Determine the [X, Y] coordinate at the center of the cell enclosing the given text.  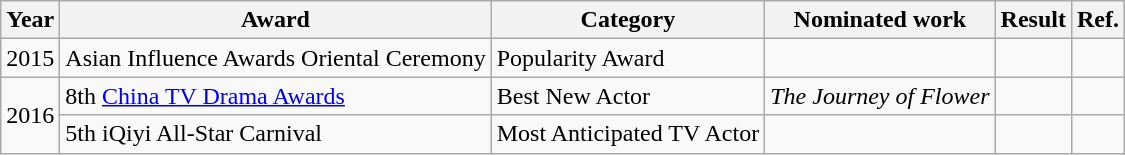
Most Anticipated TV Actor [628, 134]
2016 [30, 115]
Year [30, 20]
5th iQiyi All-Star Carnival [276, 134]
Award [276, 20]
2015 [30, 58]
Ref. [1098, 20]
Result [1033, 20]
Best New Actor [628, 96]
Popularity Award [628, 58]
Asian Influence Awards Oriental Ceremony [276, 58]
Nominated work [880, 20]
Category [628, 20]
The Journey of Flower [880, 96]
8th China TV Drama Awards [276, 96]
